Return the [x, y] coordinate for the center point of the cell that contains the specified text.  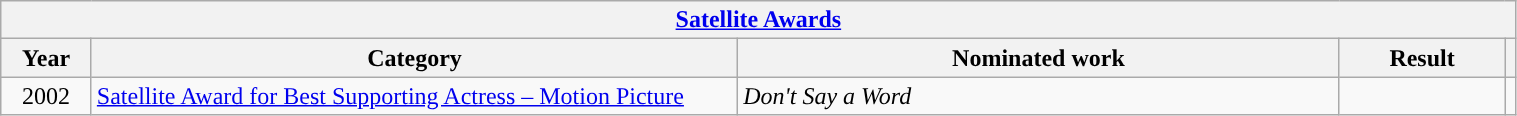
Satellite Award for Best Supporting Actress – Motion Picture [414, 96]
Category [414, 58]
2002 [46, 96]
Don't Say a Word [1038, 96]
Satellite Awards [758, 20]
Result [1422, 58]
Nominated work [1038, 58]
Year [46, 58]
